Identify which cell holds the provided text, then report its [X, Y] central coordinate. 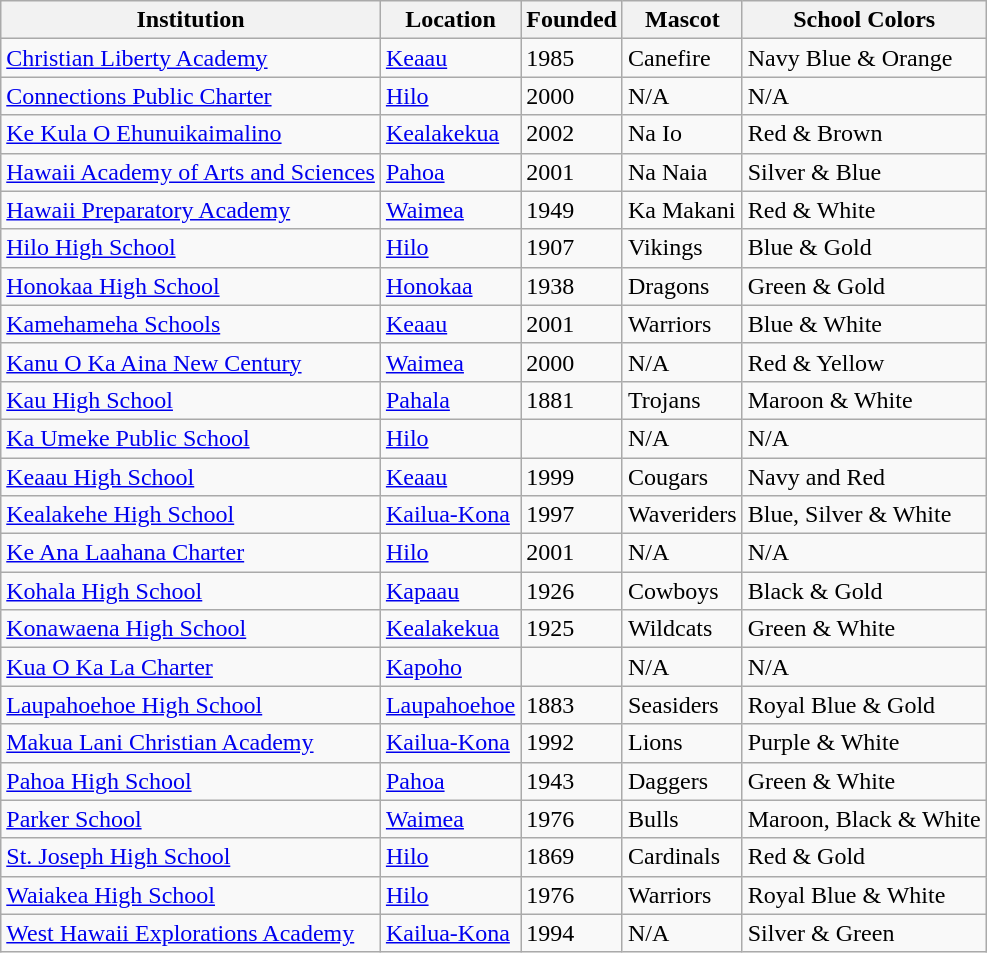
Honokaa [450, 286]
1997 [572, 515]
1994 [572, 933]
St. Joseph High School [191, 857]
Hawaii Academy of Arts and Sciences [191, 172]
Founded [572, 20]
Blue & Gold [864, 248]
Bulls [682, 819]
Red & Brown [864, 134]
Institution [191, 20]
2002 [572, 134]
Ka Makani [682, 210]
Silver & Blue [864, 172]
1926 [572, 591]
Kau High School [191, 400]
Silver & Green [864, 933]
Hilo High School [191, 248]
Ke Ana Laahana Charter [191, 553]
Blue, Silver & White [864, 515]
Parker School [191, 819]
West Hawaii Explorations Academy [191, 933]
Waveriders [682, 515]
Dragons [682, 286]
1938 [572, 286]
Navy Blue & Orange [864, 58]
1925 [572, 629]
Pahala [450, 400]
Maroon, Black & White [864, 819]
Ke Kula O Ehunuikaimalino [191, 134]
Pahoa High School [191, 781]
Kohala High School [191, 591]
Konawaena High School [191, 629]
1943 [572, 781]
Waiakea High School [191, 895]
Connections Public Charter [191, 96]
Navy and Red [864, 477]
Trojans [682, 400]
Daggers [682, 781]
Na Io [682, 134]
Laupahoehoe [450, 705]
Kanu O Ka Aina New Century [191, 362]
1992 [572, 743]
Lions [682, 743]
1985 [572, 58]
Kua O Ka La Charter [191, 667]
Kapaau [450, 591]
Honokaa High School [191, 286]
Purple & White [864, 743]
Wildcats [682, 629]
School Colors [864, 20]
Blue & White [864, 324]
Royal Blue & White [864, 895]
Ka Umeke Public School [191, 438]
Kamehameha Schools [191, 324]
1881 [572, 400]
Black & Gold [864, 591]
1907 [572, 248]
Na Naia [682, 172]
Vikings [682, 248]
1999 [572, 477]
Christian Liberty Academy [191, 58]
Laupahoehoe High School [191, 705]
Kapoho [450, 667]
Keaau High School [191, 477]
Red & White [864, 210]
Kealakehe High School [191, 515]
Red & Yellow [864, 362]
Maroon & White [864, 400]
Mascot [682, 20]
Cougars [682, 477]
1869 [572, 857]
1883 [572, 705]
Cowboys [682, 591]
Seasiders [682, 705]
Green & Gold [864, 286]
Location [450, 20]
1949 [572, 210]
Royal Blue & Gold [864, 705]
Cardinals [682, 857]
Canefire [682, 58]
Red & Gold [864, 857]
Makua Lani Christian Academy [191, 743]
Hawaii Preparatory Academy [191, 210]
